Determine the (x, y) coordinate at the center of the cell enclosing the given text.  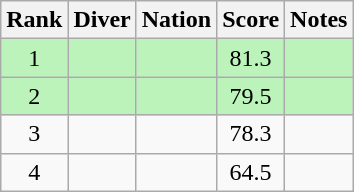
4 (34, 172)
1 (34, 58)
78.3 (251, 134)
Nation (176, 20)
Score (251, 20)
79.5 (251, 96)
Rank (34, 20)
2 (34, 96)
81.3 (251, 58)
Notes (319, 20)
3 (34, 134)
Diver (102, 20)
64.5 (251, 172)
